For the text-containing cell, return its midpoint in [x, y] coordinate format. 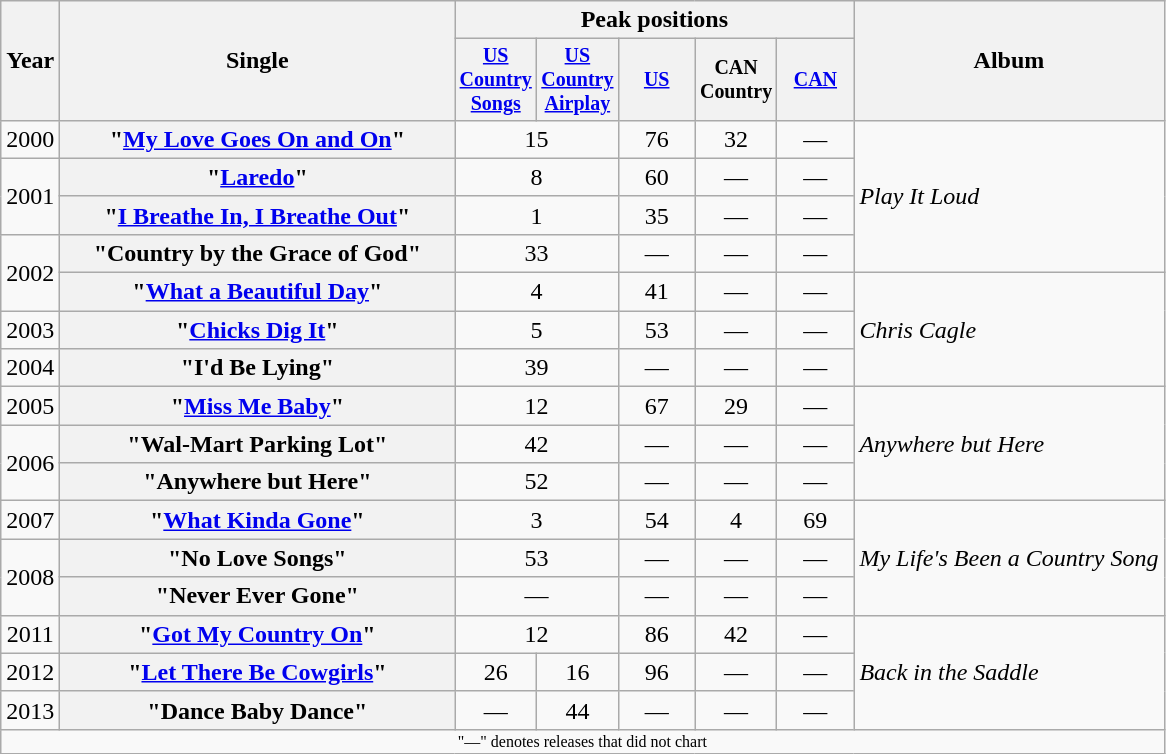
76 [656, 139]
2008 [30, 577]
US [656, 80]
"Anywhere but Here" [258, 482]
Back in the Saddle [1009, 672]
1 [536, 215]
"—" denotes releases that did not chart [582, 741]
"I Breathe In, I Breathe Out" [258, 215]
2011 [30, 634]
Anywhere but Here [1009, 444]
US Country Airplay [578, 80]
Chris Cagle [1009, 330]
26 [496, 672]
15 [536, 139]
54 [656, 520]
Single [258, 61]
"No Love Songs" [258, 558]
33 [536, 253]
8 [536, 177]
16 [578, 672]
60 [656, 177]
32 [736, 139]
"Miss Me Baby" [258, 406]
3 [536, 520]
29 [736, 406]
2006 [30, 463]
US Country Songs [496, 80]
69 [816, 520]
35 [656, 215]
"Let There Be Cowgirls" [258, 672]
2002 [30, 272]
My Life's Been a Country Song [1009, 558]
2004 [30, 368]
"Chicks Dig It" [258, 330]
"Country by the Grace of God" [258, 253]
39 [536, 368]
"Got My Country On" [258, 634]
5 [536, 330]
"Laredo" [258, 177]
"Wal-Mart Parking Lot" [258, 444]
96 [656, 672]
CAN [816, 80]
2000 [30, 139]
52 [536, 482]
"What a Beautiful Day" [258, 292]
Year [30, 61]
2003 [30, 330]
86 [656, 634]
67 [656, 406]
2001 [30, 196]
2013 [30, 710]
"What Kinda Gone" [258, 520]
"I'd Be Lying" [258, 368]
2012 [30, 672]
Peak positions [654, 20]
"My Love Goes On and On" [258, 139]
"Dance Baby Dance" [258, 710]
44 [578, 710]
Album [1009, 61]
2005 [30, 406]
"Never Ever Gone" [258, 596]
Play It Loud [1009, 196]
41 [656, 292]
2007 [30, 520]
CAN Country [736, 80]
